Capture the cell that displays the provided text and extract its [x, y] central coordinate. 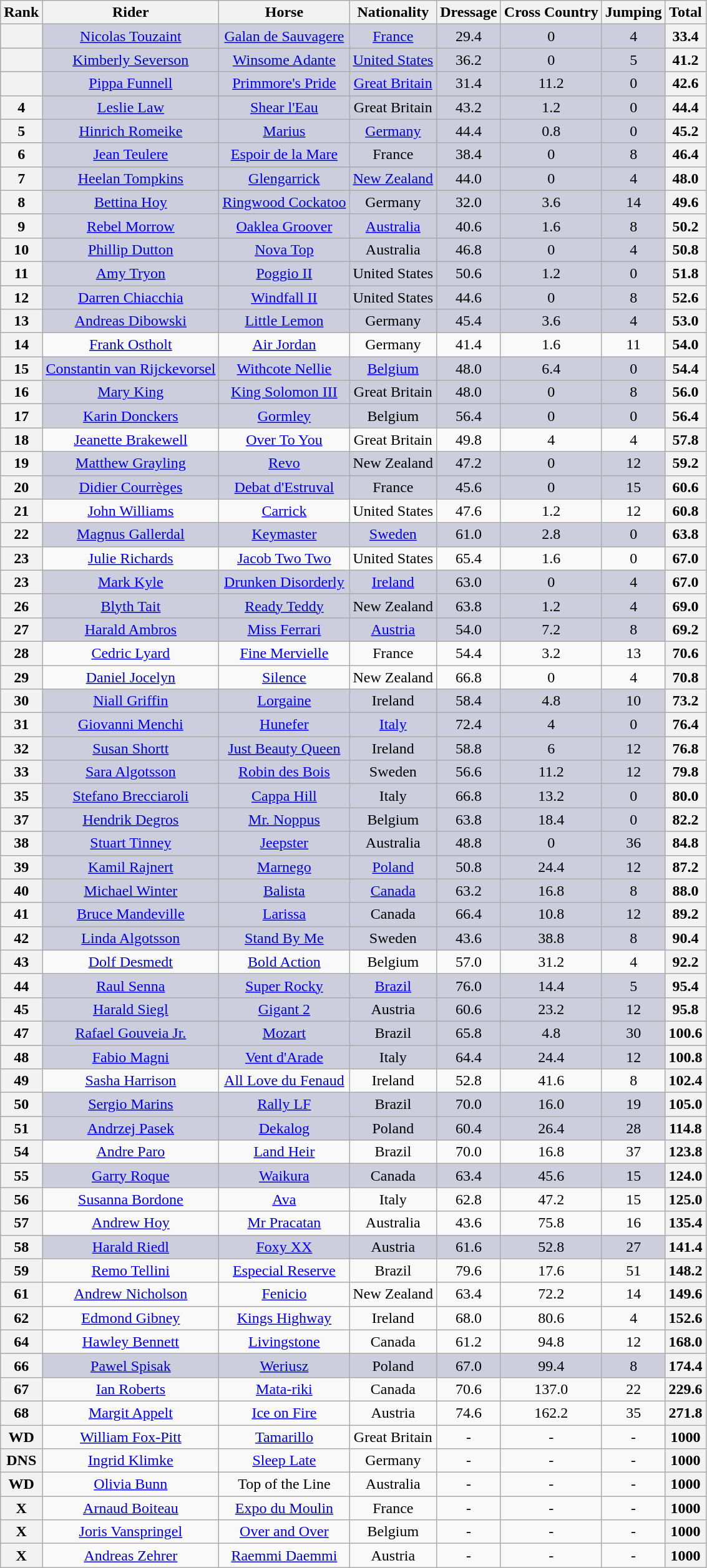
Especial Reserve [285, 1270]
39 [21, 867]
87.2 [685, 867]
Susanna Bordone [131, 1199]
44.6 [469, 298]
174.4 [685, 1365]
Kings Highway [285, 1318]
Stuart Tinney [131, 843]
36 [633, 843]
65.4 [469, 558]
63.2 [469, 891]
Top of the Line [285, 1484]
76.8 [685, 748]
23.2 [551, 1009]
DNS [21, 1461]
21 [21, 511]
Garry Roque [131, 1176]
Bettina Hoy [131, 202]
50 [21, 1105]
80.0 [685, 796]
Jacob Two Two [285, 558]
King Solomon III [285, 392]
82.2 [685, 820]
Mr Pracatan [285, 1223]
54 [21, 1152]
66.4 [469, 914]
Giovanni Menchi [131, 725]
40.6 [469, 226]
72.2 [551, 1294]
Ringwood Cockatoo [285, 202]
88.0 [685, 891]
62.8 [469, 1199]
Gormley [285, 416]
33.4 [685, 36]
Carrick [285, 511]
79.6 [469, 1270]
95.8 [685, 1009]
124.0 [685, 1176]
Bruce Mandeville [131, 914]
Harald Riedl [131, 1247]
Edmond Gibney [131, 1318]
17 [21, 416]
Livingstone [285, 1342]
57.8 [685, 440]
58.4 [469, 701]
49.8 [469, 440]
58 [21, 1247]
Expo du Moulin [285, 1508]
Revo [285, 463]
Fenicio [285, 1294]
Niall Griffin [131, 701]
26.4 [551, 1128]
Balista [285, 891]
Mr. Noppus [285, 820]
62 [21, 1318]
Mozart [285, 1033]
Mata-riki [285, 1389]
100.8 [685, 1057]
Margit Appelt [131, 1413]
Amy Tryon [131, 273]
52.6 [685, 298]
Andreas Zehrer [131, 1556]
Weriusz [285, 1365]
125.0 [685, 1199]
Jumping [633, 12]
Oaklea Groover [285, 226]
14.4 [551, 985]
94.8 [551, 1342]
Pippa Funnell [131, 84]
Land Heir [285, 1152]
43.2 [469, 107]
Didier Courrèges [131, 487]
32.0 [469, 202]
84.8 [685, 843]
Dolf Desmedt [131, 962]
46.8 [469, 249]
Rebel Morrow [131, 226]
149.6 [685, 1294]
102.4 [685, 1081]
Michael Winter [131, 891]
61 [21, 1294]
Marnego [285, 867]
45.2 [685, 131]
Hendrik Degros [131, 820]
Sara Algotsson [131, 772]
Shear l'Eau [285, 107]
Pawel Spisak [131, 1365]
Julie Richards [131, 558]
41.4 [469, 345]
Sergio Marins [131, 1105]
William Fox-Pitt [131, 1436]
90.4 [685, 938]
53.0 [685, 321]
64 [21, 1342]
46.4 [685, 155]
31.4 [469, 84]
70.8 [685, 677]
Phillip Dutton [131, 249]
38.4 [469, 155]
57 [21, 1223]
59 [21, 1270]
Debat d'Estruval [285, 487]
Cross Country [551, 12]
48.8 [469, 843]
Glengarrick [285, 178]
Cedric Lyard [131, 653]
Ian Roberts [131, 1389]
58.8 [469, 748]
Kimberly Severson [131, 60]
Lorgaine [285, 701]
Olivia Bunn [131, 1484]
Rank [21, 12]
61.0 [469, 535]
Cappa Hill [285, 796]
Primmore's Pride [285, 84]
168.0 [685, 1342]
Joris Vanspringel [131, 1532]
Galan de Sauvagere [285, 36]
Drunken Disorderly [285, 582]
Ingrid Klimke [131, 1461]
29.4 [469, 36]
38 [21, 843]
Stand By Me [285, 938]
3.2 [551, 653]
Just Beauty Queen [285, 748]
10.8 [551, 914]
56.6 [469, 772]
42.6 [685, 84]
18 [21, 440]
55 [21, 1176]
Hunefer [285, 725]
48 [21, 1057]
75.8 [551, 1223]
Harald Ambros [131, 629]
69.0 [685, 606]
60.4 [469, 1128]
Andrew Nicholson [131, 1294]
Nova Top [285, 249]
148.2 [685, 1270]
Kamil Rajnert [131, 867]
123.8 [685, 1152]
271.8 [685, 1413]
152.6 [685, 1318]
Rider [131, 12]
72.4 [469, 725]
6.4 [551, 369]
Raemmi Daemmi [285, 1556]
38.8 [551, 938]
162.2 [551, 1413]
Daniel Jocelyn [131, 677]
Andrzej Pasek [131, 1128]
69.2 [685, 629]
Sleep Late [285, 1461]
Windfall II [285, 298]
92.2 [685, 962]
80.6 [551, 1318]
Mary King [131, 392]
Rafael Gouveia Jr. [131, 1033]
Silence [285, 677]
Andreas Dibowski [131, 321]
20 [21, 487]
63.0 [469, 582]
Robin des Bois [285, 772]
61.2 [469, 1342]
45 [21, 1009]
56 [21, 1199]
Over To You [285, 440]
Sasha Harrison [131, 1081]
Bold Action [285, 962]
17.6 [551, 1270]
47 [21, 1033]
51.8 [685, 273]
40 [21, 891]
68 [21, 1413]
45.4 [469, 321]
74.6 [469, 1413]
Espoir de la Mare [285, 155]
141.4 [685, 1247]
2.8 [551, 535]
Fabio Magni [131, 1057]
Mark Kyle [131, 582]
105.0 [685, 1105]
Foxy XX [285, 1247]
32 [21, 748]
Larissa [285, 914]
Hawley Bennett [131, 1342]
Arnaud Boiteau [131, 1508]
Withcote Nellie [285, 369]
76.4 [685, 725]
114.8 [685, 1128]
73.2 [685, 701]
Linda Algotsson [131, 938]
31 [21, 725]
49 [21, 1081]
Darren Chiacchia [131, 298]
Fine Mervielle [285, 653]
18.4 [551, 820]
Ready Teddy [285, 606]
Ava [285, 1199]
Susan Shortt [131, 748]
Nationality [393, 12]
Keymaster [285, 535]
99.4 [551, 1365]
33 [21, 772]
Winsome Adante [285, 60]
Stefano Brecciaroli [131, 796]
Karin Donckers [131, 416]
John Williams [131, 511]
Total [685, 12]
Heelan Tompkins [131, 178]
Constantin van Rijckevorsel [131, 369]
47.6 [469, 511]
Rally LF [285, 1105]
60.8 [685, 511]
43 [21, 962]
Miss Ferrari [285, 629]
135.4 [685, 1223]
41.2 [685, 60]
44.0 [469, 178]
9 [21, 226]
49.6 [685, 202]
Jean Teulere [131, 155]
67 [21, 1389]
229.6 [685, 1389]
64.4 [469, 1057]
89.2 [685, 914]
Remo Tellini [131, 1270]
Dekalog [285, 1128]
Blyth Tait [131, 606]
79.8 [685, 772]
65.8 [469, 1033]
Magnus Gallerdal [131, 535]
Harald Siegl [131, 1009]
0.8 [551, 131]
Jeepster [285, 843]
Frank Ostholt [131, 345]
26 [21, 606]
Raul Senna [131, 985]
68.0 [469, 1318]
Jeanette Brakewell [131, 440]
41.6 [551, 1081]
76.0 [469, 985]
7.2 [551, 629]
Horse [285, 12]
50.6 [469, 273]
Super Rocky [285, 985]
31.2 [551, 962]
50.2 [685, 226]
Matthew Grayling [131, 463]
95.4 [685, 985]
Over and Over [285, 1532]
Waikura [285, 1176]
13.2 [551, 796]
Ice on Fire [285, 1413]
7 [21, 178]
Dressage [469, 12]
41 [21, 914]
Leslie Law [131, 107]
Poggio II [285, 273]
Marius [285, 131]
Air Jordan [285, 345]
Gigant 2 [285, 1009]
Vent d'Arade [285, 1057]
59.2 [685, 463]
61.6 [469, 1247]
Nicolas Touzaint [131, 36]
All Love du Fenaud [285, 1081]
Tamarillo [285, 1436]
Andre Paro [131, 1152]
Hinrich Romeike [131, 131]
44 [21, 985]
29 [21, 677]
Little Lemon [285, 321]
36.2 [469, 60]
Andrew Hoy [131, 1223]
42 [21, 938]
100.6 [685, 1033]
137.0 [551, 1389]
16.0 [551, 1105]
66 [21, 1365]
57.0 [469, 962]
56.0 [685, 392]
